Scan for the cell matching the given text and deliver its [X, Y] coordinate at center. 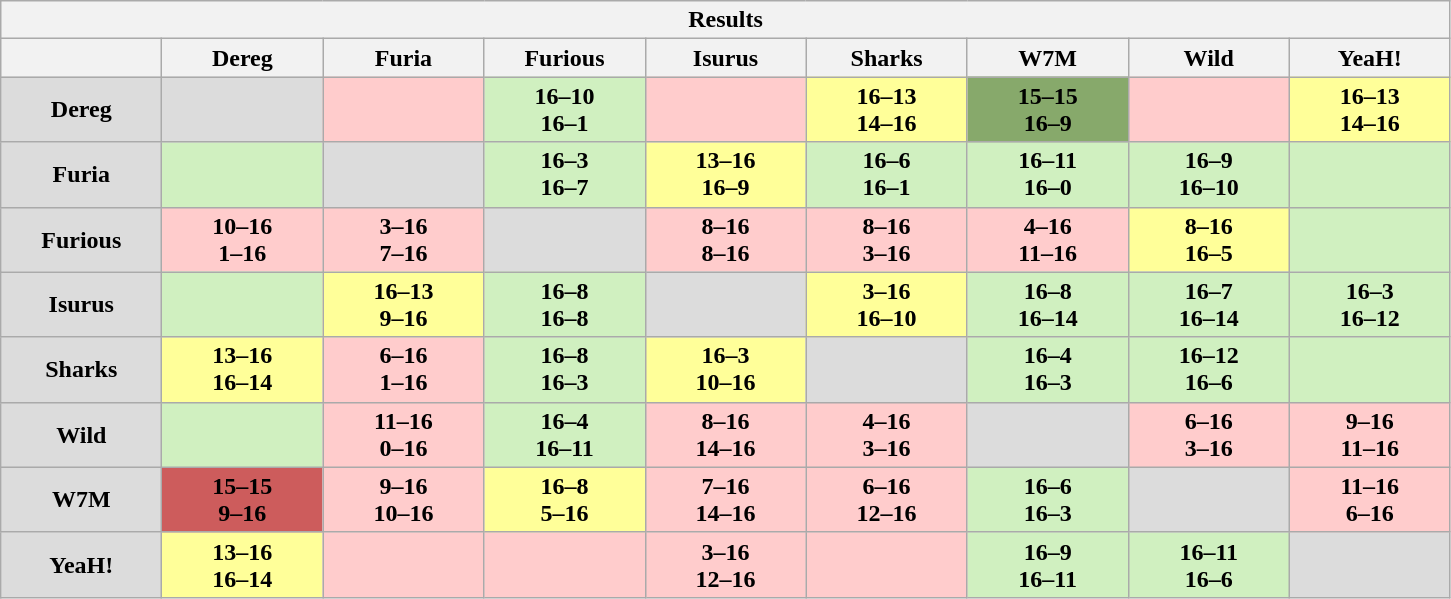
16–816–8 [564, 304]
16–616–1 [886, 174]
15–1516–9 [1048, 110]
16–85–16 [564, 500]
4–163–16 [886, 434]
6–163–16 [1208, 434]
6–161–16 [404, 370]
15–159–16 [242, 500]
4–1611–16 [1048, 240]
16–316–7 [564, 174]
9–1611–16 [1370, 434]
16–816–3 [564, 370]
9–1610–16 [404, 500]
8–168–16 [726, 240]
11–160–16 [404, 434]
7–1614–16 [726, 500]
16–916–11 [1048, 564]
8–163–16 [886, 240]
16–616–3 [1048, 500]
10–161–16 [242, 240]
16–1016–1 [564, 110]
16–1216–6 [1208, 370]
16–1116–6 [1208, 564]
16–816–14 [1048, 304]
16–716–14 [1208, 304]
3–167–16 [404, 240]
Results [726, 20]
16–310–16 [726, 370]
8–1616–5 [1208, 240]
16–416–11 [564, 434]
16–416–3 [1048, 370]
8–1614–16 [726, 434]
16–1116–0 [1048, 174]
16–139–16 [404, 304]
3–1612–16 [726, 564]
16–916–10 [1208, 174]
16–316–12 [1370, 304]
11–166–16 [1370, 500]
6–1612–16 [886, 500]
3–1616–10 [886, 304]
13–1616–9 [726, 174]
